Find where the given text appears and provide that cell's center as (x, y) coordinate. 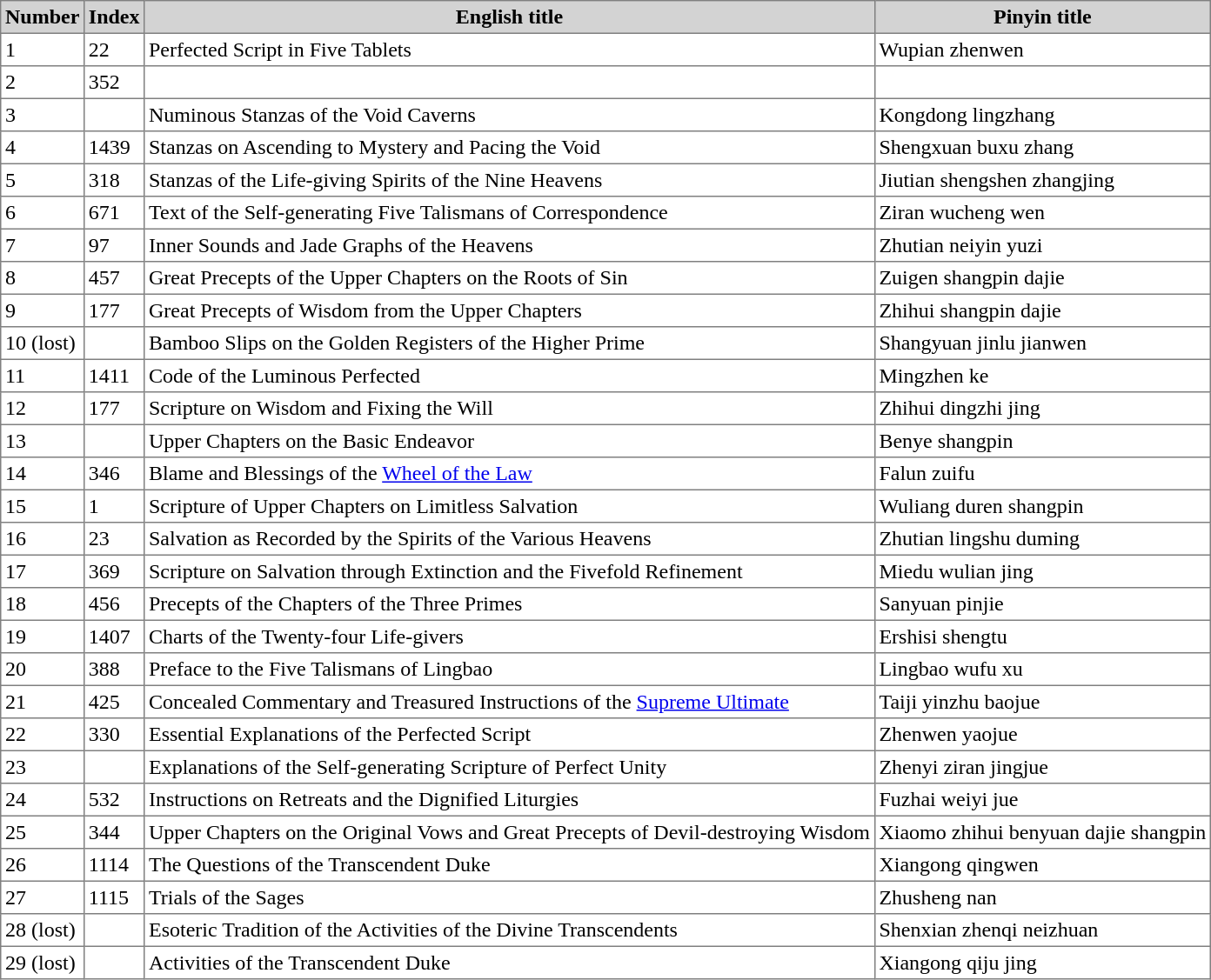
Preface to the Five Talismans of Lingbao (510, 670)
Great Precepts of the Upper Chapters on the Roots of Sin (510, 278)
97 (115, 245)
Shengxuan buxu zhang (1042, 148)
6 (43, 213)
Shenxian zhenqi neizhuan (1042, 930)
Wuliang duren shangpin (1042, 506)
Stanzas on Ascending to Mystery and Pacing the Void (510, 148)
Esoteric Tradition of the Activities of the Divine Transcendents (510, 930)
Activities of the Transcendent Duke (510, 963)
5 (43, 180)
Upper Chapters on the Original Vows and Great Precepts of Devil-destroying Wisdom (510, 832)
9 (43, 310)
Jiutian shengshen zhangjing (1042, 180)
16 (43, 539)
425 (115, 702)
8 (43, 278)
Blame and Blessings of the Wheel of the Law (510, 474)
Perfected Script in Five Tablets (510, 50)
Scripture of Upper Chapters on Limitless Salvation (510, 506)
Xiangong qingwen (1042, 865)
Zhutian lingshu duming (1042, 539)
Instructions on Retreats and the Dignified Liturgies (510, 800)
Text of the Self-generating Five Talismans of Correspondence (510, 213)
388 (115, 670)
Sanyuan pinjie (1042, 604)
The Questions of the Transcendent Duke (510, 865)
3 (43, 115)
Falun zuifu (1042, 474)
Concealed Commentary and Treasured Instructions of the Supreme Ultimate (510, 702)
Number (43, 17)
7 (43, 245)
Great Precepts of Wisdom from the Upper Chapters (510, 310)
Ziran wucheng wen (1042, 213)
15 (43, 506)
1407 (115, 637)
1114 (115, 865)
1439 (115, 148)
Bamboo Slips on the Golden Registers of the Higher Prime (510, 343)
Fuzhai weiyi jue (1042, 800)
20 (43, 670)
1411 (115, 376)
Code of the Luminous Perfected (510, 376)
Taiji yinzhu baojue (1042, 702)
19 (43, 637)
Xiangong qiju jing (1042, 963)
14 (43, 474)
Essential Explanations of the Perfected Script (510, 735)
369 (115, 571)
1115 (115, 897)
352 (115, 83)
Scripture on Wisdom and Fixing the Will (510, 409)
Lingbao wufu xu (1042, 670)
21 (43, 702)
4 (43, 148)
13 (43, 441)
Zhenwen yaojue (1042, 735)
Upper Chapters on the Basic Endeavor (510, 441)
671 (115, 213)
Ershisi shengtu (1042, 637)
Salvation as Recorded by the Spirits of the Various Heavens (510, 539)
Zhihui dingzhi jing (1042, 409)
Xiaomo zhihui benyuan dajie shangpin (1042, 832)
Explanations of the Self-generating Scripture of Perfect Unity (510, 767)
Zhusheng nan (1042, 897)
27 (43, 897)
12 (43, 409)
Inner Sounds and Jade Graphs of the Heavens (510, 245)
2 (43, 83)
28 (lost) (43, 930)
English title (510, 17)
346 (115, 474)
318 (115, 180)
24 (43, 800)
457 (115, 278)
344 (115, 832)
Mingzhen ke (1042, 376)
Benye shangpin (1042, 441)
Kongdong lingzhang (1042, 115)
25 (43, 832)
Precepts of the Chapters of the Three Primes (510, 604)
29 (lost) (43, 963)
Zhutian neiyin yuzi (1042, 245)
Shangyuan jinlu jianwen (1042, 343)
Pinyin title (1042, 17)
17 (43, 571)
Zhenyi ziran jingjue (1042, 767)
Trials of the Sages (510, 897)
18 (43, 604)
Scripture on Salvation through Extinction and the Fivefold Refinement (510, 571)
532 (115, 800)
Wupian zhenwen (1042, 50)
Zhihui shangpin dajie (1042, 310)
Stanzas of the Life-giving Spirits of the Nine Heavens (510, 180)
11 (43, 376)
26 (43, 865)
Miedu wulian jing (1042, 571)
Index (115, 17)
330 (115, 735)
Zuigen shangpin dajie (1042, 278)
Numinous Stanzas of the Void Caverns (510, 115)
Charts of the Twenty-four Life-givers (510, 637)
456 (115, 604)
10 (lost) (43, 343)
